Pinpoint the cell where the given text exists, returning its (x, y) midpoint coordinate. 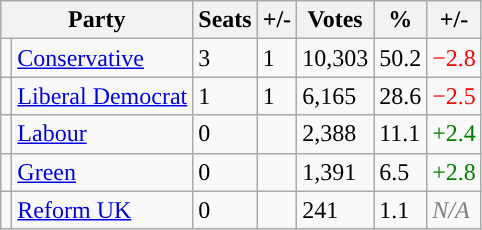
Labour (102, 134)
Reform UK (102, 210)
Seats (225, 20)
−2.5 (454, 96)
Green (102, 172)
6,165 (336, 96)
Party (97, 20)
50.2 (400, 58)
Liberal Democrat (102, 96)
2,388 (336, 134)
N/A (454, 210)
1.1 (400, 210)
10,303 (336, 58)
Votes (336, 20)
−2.8 (454, 58)
3 (225, 58)
+2.4 (454, 134)
11.1 (400, 134)
+2.8 (454, 172)
1,391 (336, 172)
28.6 (400, 96)
6.5 (400, 172)
Conservative (102, 58)
241 (336, 210)
% (400, 20)
